Determine the [x, y] coordinate at the center of the cell enclosing the given text.  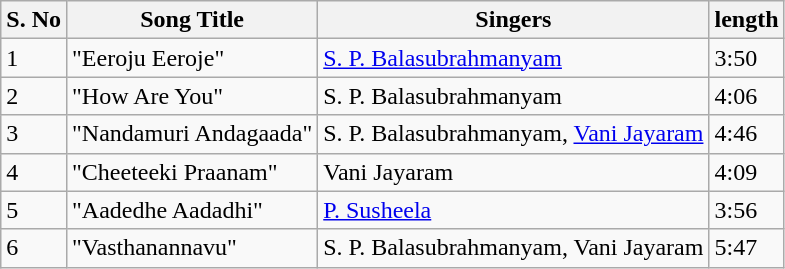
"Eeroju Eeroje" [192, 58]
2 [34, 96]
4:06 [746, 96]
4:46 [746, 134]
"Vasthanannavu" [192, 248]
Song Title [192, 20]
6 [34, 248]
5:47 [746, 248]
S. No [34, 20]
3 [34, 134]
length [746, 20]
Singers [514, 20]
1 [34, 58]
"How Are You" [192, 96]
"Nandamuri Andagaada" [192, 134]
P. Susheela [514, 210]
3:50 [746, 58]
3:56 [746, 210]
"Cheeteeki Praanam" [192, 172]
"Aadedhe Aadadhi" [192, 210]
Vani Jayaram [514, 172]
5 [34, 210]
4:09 [746, 172]
4 [34, 172]
